Extract the (x, y) coordinate from the center of the cell holding the provided text.  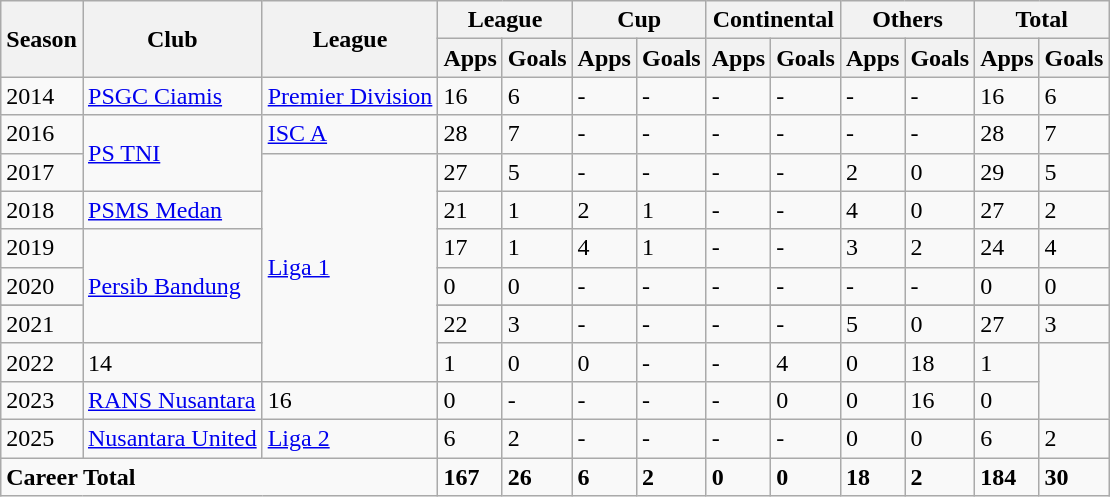
2020 (42, 286)
Liga 2 (350, 438)
Persib Bandung (172, 286)
ISC A (350, 134)
21 (470, 210)
Cup (639, 20)
Others (907, 20)
2025 (42, 438)
2022 (42, 362)
2023 (42, 400)
PSGC Ciamis (172, 96)
PS TNI (172, 153)
Nusantara United (172, 438)
167 (470, 477)
Total (1042, 20)
Liga 1 (350, 267)
22 (470, 324)
PSMS Medan (172, 210)
14 (172, 362)
2017 (42, 172)
RANS Nusantara (172, 400)
29 (1007, 172)
Continental (773, 20)
26 (537, 477)
2016 (42, 134)
2018 (42, 210)
2021 (42, 324)
17 (470, 248)
24 (1007, 248)
2019 (42, 248)
Premier Division (350, 96)
Career Total (220, 477)
Club (172, 39)
184 (1007, 477)
30 (1074, 477)
2014 (42, 96)
Season (42, 39)
